Return [X, Y] of the center of cell containing provided text 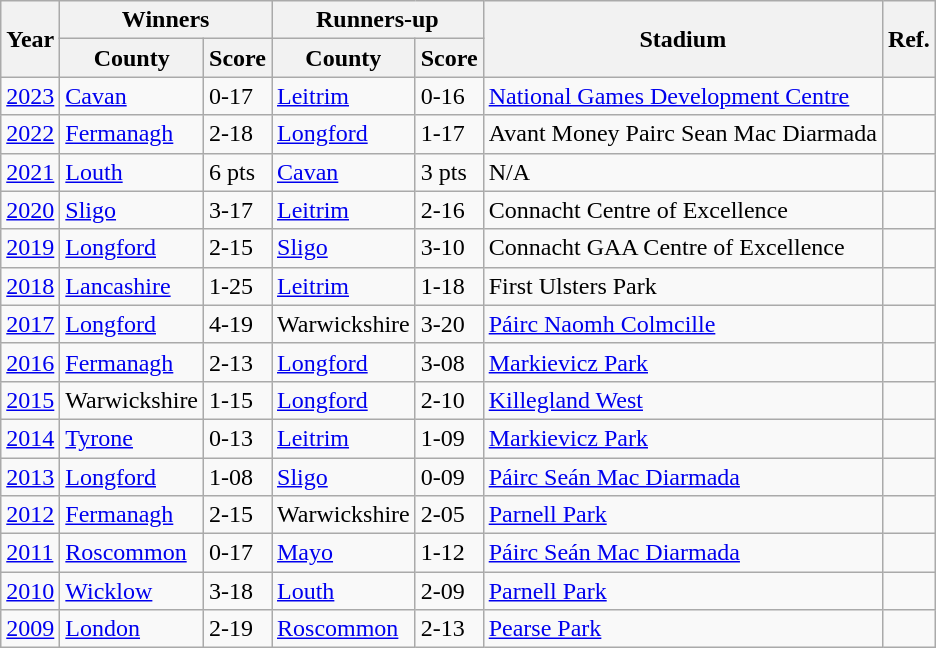
Mayo [344, 553]
Avant Money Pairc Sean Mac Diarmada [682, 134]
Tyrone [132, 438]
2023 [30, 96]
2-16 [449, 210]
Runners-up [378, 20]
2-18 [238, 134]
3 pts [449, 172]
2012 [30, 515]
3-10 [449, 248]
2018 [30, 286]
Year [30, 39]
1-18 [449, 286]
Winners [166, 20]
0-16 [449, 96]
3-18 [238, 591]
Lancashire [132, 286]
2021 [30, 172]
2013 [30, 477]
1-08 [238, 477]
1-25 [238, 286]
Killegland West [682, 400]
Connacht GAA Centre of Excellence [682, 248]
1-12 [449, 553]
Páirc Naomh Colmcille [682, 324]
2009 [30, 629]
2017 [30, 324]
First Ulsters Park [682, 286]
Pearse Park [682, 629]
Connacht Centre of Excellence [682, 210]
National Games Development Centre [682, 96]
0-13 [238, 438]
1-09 [449, 438]
2020 [30, 210]
London [132, 629]
0-09 [449, 477]
Wicklow [132, 591]
2010 [30, 591]
6 pts [238, 172]
2015 [30, 400]
2022 [30, 134]
Ref. [908, 39]
4-19 [238, 324]
Stadium [682, 39]
2-05 [449, 515]
3-20 [449, 324]
3-08 [449, 362]
2016 [30, 362]
2-09 [449, 591]
N/A [682, 172]
2011 [30, 553]
1-17 [449, 134]
2-10 [449, 400]
2019 [30, 248]
2-19 [238, 629]
3-17 [238, 210]
1-15 [238, 400]
2014 [30, 438]
